Output the (X, Y) coordinate of the center of the cell containing the given text.  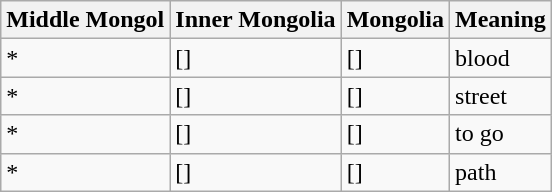
Inner Mongolia (256, 20)
Middle Mongol (86, 20)
street (501, 96)
Meaning (501, 20)
to go (501, 134)
blood (501, 58)
Mongolia (395, 20)
path (501, 172)
